Return the (x, y) coordinate for the center point of the cell that contains the specified text.  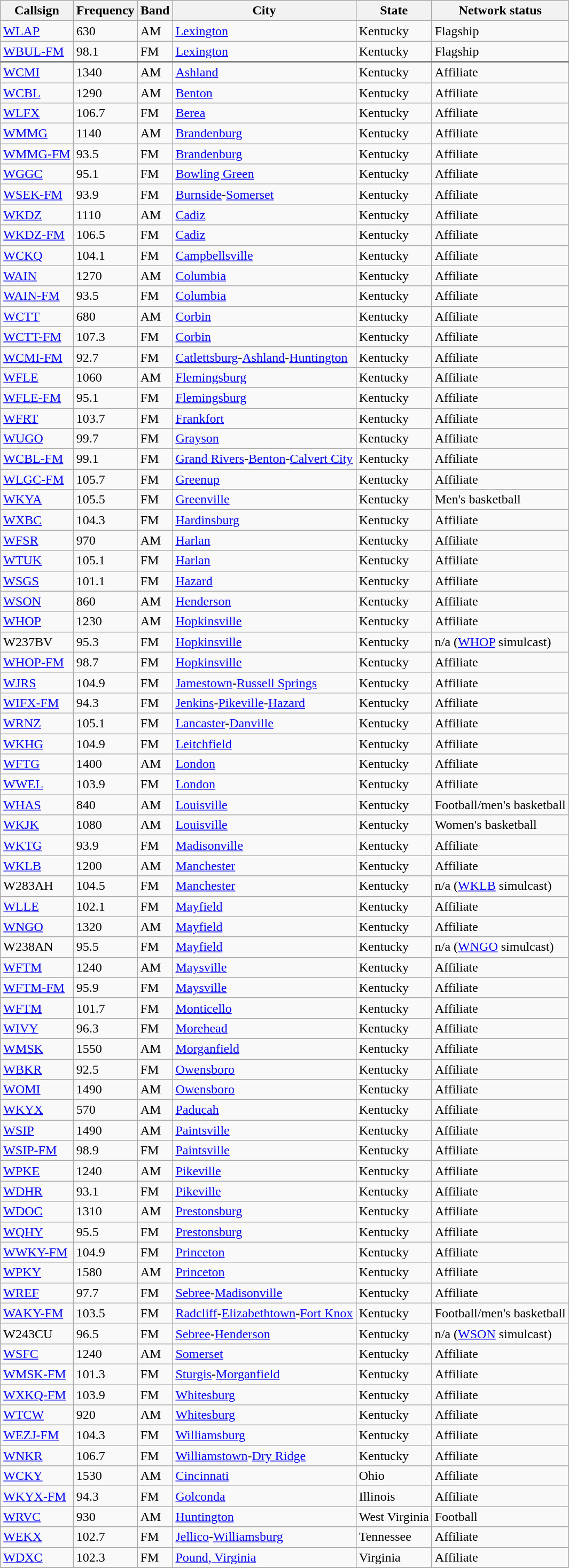
Ohio (394, 1476)
WJRS (37, 682)
93.1 (105, 1191)
City (264, 11)
1140 (105, 134)
W238AN (37, 947)
WBKR (37, 1069)
WSFC (37, 1354)
Sturgis-Morganfield (264, 1374)
WKYX-FM (37, 1496)
WLAP (37, 31)
W243CU (37, 1333)
WNKR (37, 1456)
1060 (105, 377)
1080 (105, 825)
WFLE (37, 377)
95.9 (105, 988)
WQHY (37, 1232)
WWEL (37, 785)
WMMG (37, 134)
Morehead (264, 1028)
Grayson (264, 439)
WCKY (37, 1476)
WAIN (37, 276)
96.5 (105, 1333)
WKYA (37, 500)
1550 (105, 1049)
WGGC (37, 174)
Campbellsville (264, 255)
101.7 (105, 1008)
WRVC (37, 1517)
1320 (105, 927)
Henderson (264, 601)
Sebree-Madisonville (264, 1293)
n/a (WNGO simulcast) (500, 947)
WKTG (37, 845)
WIVY (37, 1028)
Frequency (105, 11)
98.9 (105, 1151)
WSEK-FM (37, 195)
WFTG (37, 764)
Berea (264, 113)
WBUL-FM (37, 51)
Jellico-Williamsburg (264, 1537)
1580 (105, 1272)
WPKY (37, 1272)
WTCW (37, 1415)
970 (105, 540)
WCMI-FM (37, 357)
WEZJ-FM (37, 1435)
Radcliff-Elizabethtown-Fort Knox (264, 1313)
1230 (105, 622)
Greenup (264, 479)
WRNZ (37, 723)
WAIN-FM (37, 296)
1340 (105, 73)
WIFX-FM (37, 703)
Band (155, 11)
WFSR (37, 540)
WHOP-FM (37, 662)
Men's basketball (500, 500)
104.1 (105, 255)
92.5 (105, 1069)
WOMI (37, 1090)
1290 (105, 92)
WCKQ (37, 255)
99.7 (105, 439)
Williamstown-Dry Ridge (264, 1456)
WCTT-FM (37, 337)
106.5 (105, 235)
WNGO (37, 927)
n/a (WSON simulcast) (500, 1333)
103.7 (105, 418)
1110 (105, 215)
W237BV (37, 642)
102.1 (105, 906)
1400 (105, 764)
WKLB (37, 866)
Williamsburg (264, 1435)
State (394, 11)
Huntington (264, 1517)
840 (105, 805)
Pound, Virginia (264, 1557)
WXBC (37, 520)
96.3 (105, 1028)
Somerset (264, 1354)
Women's basketball (500, 825)
WMSK-FM (37, 1374)
WCBL (37, 92)
WEKX (37, 1537)
WSIP (37, 1130)
101.3 (105, 1374)
102.7 (105, 1537)
WUGO (37, 439)
WSIP-FM (37, 1151)
95.3 (105, 642)
107.3 (105, 337)
WFRT (37, 418)
WLGC-FM (37, 479)
WHAS (37, 805)
1270 (105, 276)
Leitchfield (264, 743)
Ashland (264, 73)
860 (105, 601)
WKHG (37, 743)
98.1 (105, 51)
West Virginia (394, 1517)
Tennessee (394, 1537)
Monticello (264, 1008)
570 (105, 1110)
1530 (105, 1476)
Morganfield (264, 1049)
WDOC (37, 1212)
WXKQ-FM (37, 1394)
WAKY-FM (37, 1313)
WLLE (37, 906)
W283AH (37, 886)
WHOP (37, 622)
WCTT (37, 316)
Burnside-Somerset (264, 195)
Catlettsburg-Ashland-Huntington (264, 357)
Cincinnati (264, 1476)
104.5 (105, 886)
102.3 (105, 1557)
WSON (37, 601)
n/a (WKLB simulcast) (500, 886)
Football (500, 1517)
930 (105, 1517)
92.7 (105, 357)
97.7 (105, 1293)
WDHR (37, 1191)
Madisonville (264, 845)
WDXC (37, 1557)
WTUK (37, 561)
WKDZ (37, 215)
WMSK (37, 1049)
105.7 (105, 479)
99.1 (105, 459)
Sebree-Henderson (264, 1333)
101.1 (105, 581)
WLFX (37, 113)
680 (105, 316)
Illinois (394, 1496)
Golconda (264, 1496)
Bowling Green (264, 174)
WREF (37, 1293)
Network status (500, 11)
WCMI (37, 73)
Grand Rivers-Benton-Calvert City (264, 459)
1200 (105, 866)
103.5 (105, 1313)
105.5 (105, 500)
Hardinsburg (264, 520)
Frankfort (264, 418)
WCBL-FM (37, 459)
Greenville (264, 500)
n/a (WHOP simulcast) (500, 642)
630 (105, 31)
Benton (264, 92)
WPKE (37, 1171)
Lancaster-Danville (264, 723)
WKJK (37, 825)
Callsign (37, 11)
Hazard (264, 581)
1310 (105, 1212)
Jenkins-Pikeville-Hazard (264, 703)
WMMG-FM (37, 154)
WFLE-FM (37, 398)
Jamestown-Russell Springs (264, 682)
Virginia (394, 1557)
WKDZ-FM (37, 235)
98.7 (105, 662)
WSGS (37, 581)
WFTM-FM (37, 988)
920 (105, 1415)
Paducah (264, 1110)
WKYX (37, 1110)
WWKY-FM (37, 1252)
